Search for the cell housing the specified text and yield its (X, Y) center coordinate. 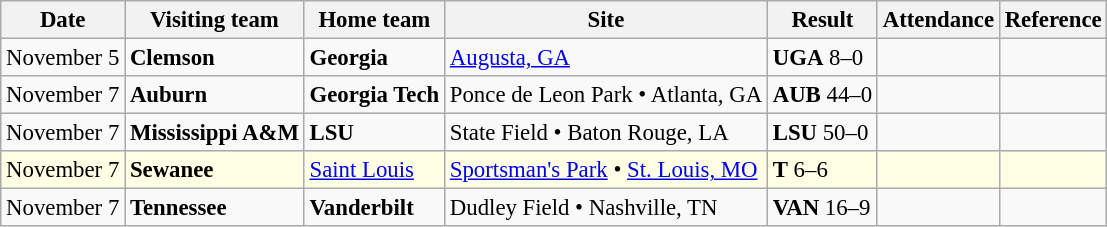
Mississippi A&M (215, 133)
Result (822, 20)
Vanderbilt (374, 208)
Home team (374, 20)
Reference (1053, 20)
Saint Louis (374, 170)
Clemson (215, 58)
Augusta, GA (606, 58)
Georgia (374, 58)
T 6–6 (822, 170)
Sportsman's Park • St. Louis, MO (606, 170)
Ponce de Leon Park • Atlanta, GA (606, 95)
Georgia Tech (374, 95)
Dudley Field • Nashville, TN (606, 208)
Site (606, 20)
Date (63, 20)
AUB 44–0 (822, 95)
LSU (374, 133)
Attendance (938, 20)
State Field • Baton Rouge, LA (606, 133)
Tennessee (215, 208)
LSU 50–0 (822, 133)
Visiting team (215, 20)
UGA 8–0 (822, 58)
November 5 (63, 58)
Sewanee (215, 170)
Auburn (215, 95)
VAN 16–9 (822, 208)
